Output the (x, y) coordinate of the center of the cell containing the given text.  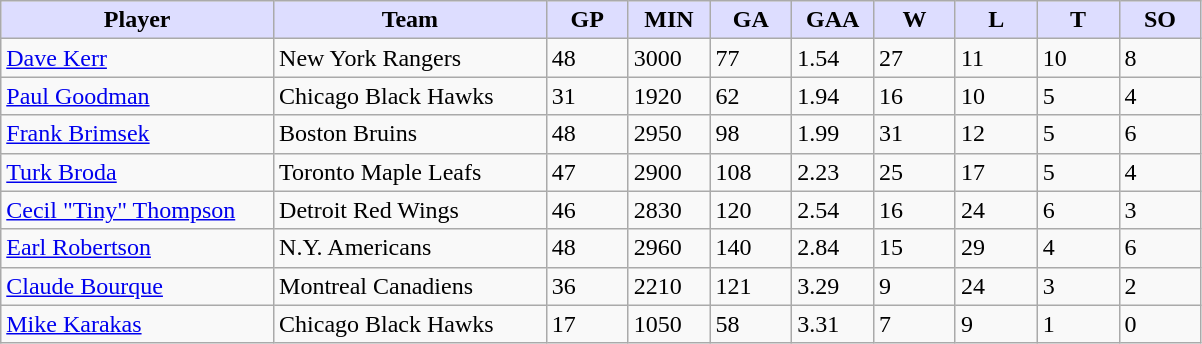
3.31 (833, 324)
T (1078, 20)
1.54 (833, 58)
Frank Brimsek (138, 134)
2.84 (833, 248)
GP (587, 20)
36 (587, 286)
1.94 (833, 96)
8 (1160, 58)
121 (751, 286)
GAA (833, 20)
Paul Goodman (138, 96)
47 (587, 172)
0 (1160, 324)
120 (751, 210)
Montreal Canadiens (410, 286)
2960 (669, 248)
1920 (669, 96)
GA (751, 20)
25 (915, 172)
1050 (669, 324)
2210 (669, 286)
2 (1160, 286)
12 (996, 134)
Player (138, 20)
Claude Bourque (138, 286)
3000 (669, 58)
Detroit Red Wings (410, 210)
2950 (669, 134)
11 (996, 58)
Team (410, 20)
New York Rangers (410, 58)
Turk Broda (138, 172)
SO (1160, 20)
Earl Robertson (138, 248)
1 (1078, 324)
2900 (669, 172)
108 (751, 172)
MIN (669, 20)
Boston Bruins (410, 134)
46 (587, 210)
Mike Karakas (138, 324)
Toronto Maple Leafs (410, 172)
27 (915, 58)
Dave Kerr (138, 58)
7 (915, 324)
L (996, 20)
29 (996, 248)
15 (915, 248)
2830 (669, 210)
140 (751, 248)
62 (751, 96)
W (915, 20)
2.23 (833, 172)
2.54 (833, 210)
1.99 (833, 134)
98 (751, 134)
58 (751, 324)
3.29 (833, 286)
77 (751, 58)
N.Y. Americans (410, 248)
Cecil "Tiny" Thompson (138, 210)
